Return (x, y) of the center of cell containing provided text 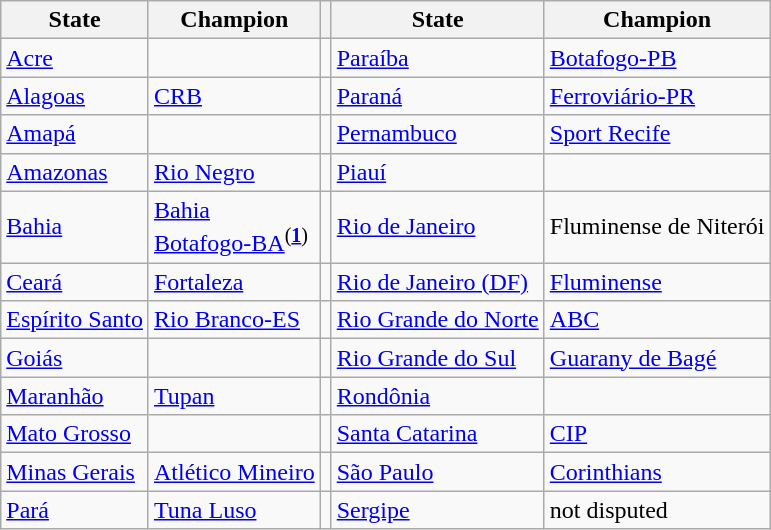
Sergipe (438, 510)
Goiás (75, 358)
BahiaBotafogo-BA(1) (234, 227)
Fluminense (657, 282)
Botafogo-PB (657, 58)
CRB (234, 96)
Ferroviário-PR (657, 96)
not disputed (657, 510)
Fluminense de Niterói (657, 227)
Rio Branco-ES (234, 320)
Rondônia (438, 396)
ABC (657, 320)
Piauí (438, 172)
Atlético Mineiro (234, 472)
Amapá (75, 134)
Bahia (75, 227)
Espírito Santo (75, 320)
Ceará (75, 282)
Alagoas (75, 96)
Paraíba (438, 58)
Paraná (438, 96)
Tupan (234, 396)
Mato Grosso (75, 434)
Rio Negro (234, 172)
Amazonas (75, 172)
Acre (75, 58)
Minas Gerais (75, 472)
CIP (657, 434)
Sport Recife (657, 134)
Fortaleza (234, 282)
Santa Catarina (438, 434)
Rio Grande do Norte (438, 320)
Rio Grande do Sul (438, 358)
Pará (75, 510)
São Paulo (438, 472)
Tuna Luso (234, 510)
Maranhão (75, 396)
Pernambuco (438, 134)
Rio de Janeiro (438, 227)
Corinthians (657, 472)
Guarany de Bagé (657, 358)
Rio de Janeiro (DF) (438, 282)
